Scan for the cell matching the given text and deliver its (X, Y) coordinate at center. 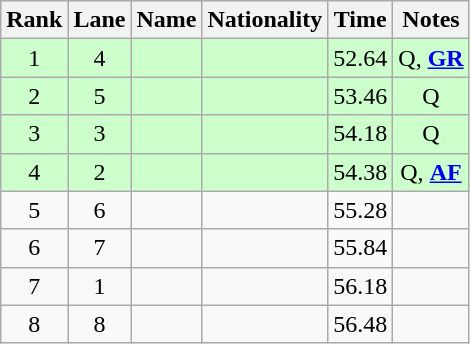
56.48 (360, 324)
Q, GR (431, 58)
Nationality (265, 20)
55.28 (360, 210)
Notes (431, 20)
56.18 (360, 286)
Q, AF (431, 172)
53.46 (360, 96)
55.84 (360, 248)
Time (360, 20)
54.18 (360, 134)
54.38 (360, 172)
Name (166, 20)
Lane (100, 20)
52.64 (360, 58)
Rank (34, 20)
